Detect which cell encompasses the target text, then output its (x, y) center coordinate. 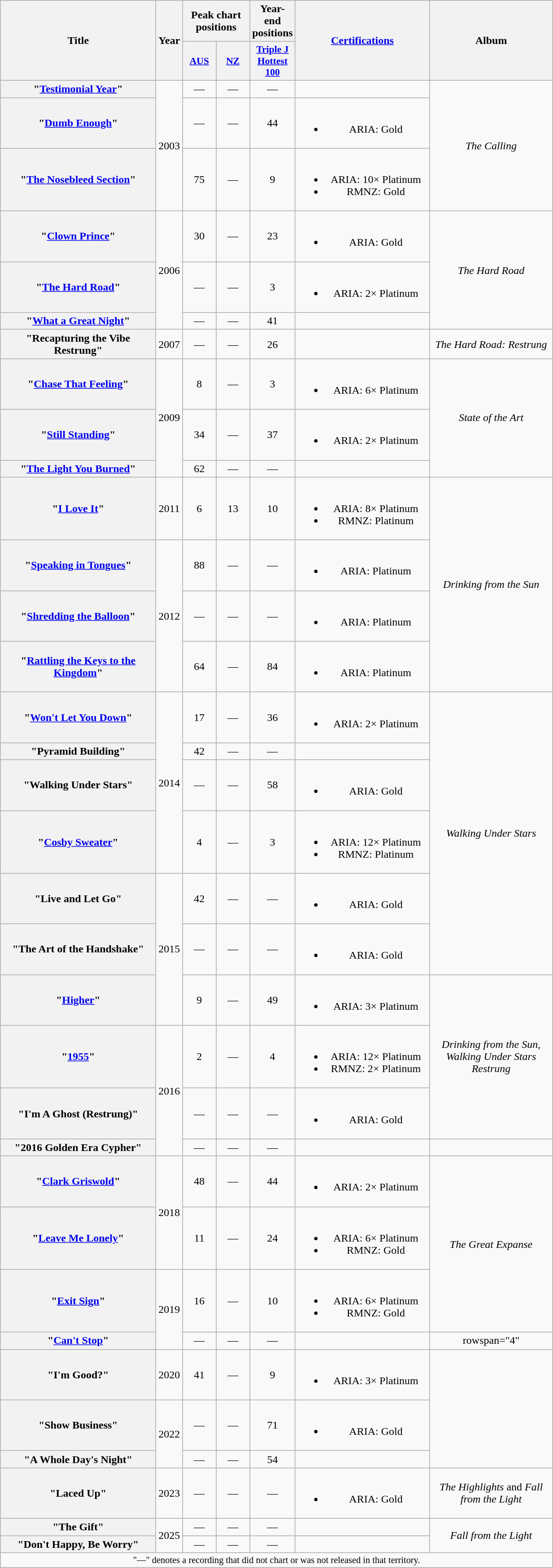
"What a Great Night" (78, 321)
2016 (170, 1090)
"Leave Me Lonely" (78, 1238)
"The Hard Road" (78, 287)
2003 (170, 145)
Fall from the Light (492, 1535)
ARIA: 12× PlatinumRMNZ: Platinum (362, 842)
The Calling (492, 145)
State of the Art (492, 418)
54 (273, 1459)
"Laced Up" (78, 1493)
71 (273, 1425)
2014 (170, 782)
26 (273, 344)
6 (199, 508)
"Shredding the Balloon" (78, 616)
"The Art of the Handshake" (78, 950)
"Show Business" (78, 1425)
"2016 Golden Era Cypher" (78, 1147)
64 (199, 666)
The Hard Road: Restrung (492, 344)
36 (273, 717)
2019 (170, 1309)
2009 (170, 418)
NZ (233, 61)
Drinking from the Sun, Walking Under Stars Restrung (492, 1057)
30 (199, 237)
49 (273, 1000)
Triple JHottest 100 (273, 61)
2018 (170, 1212)
"Won't Let You Down" (78, 717)
2006 (170, 270)
"Walking Under Stars" (78, 785)
48 (199, 1181)
"I Love It" (78, 508)
The Hard Road (492, 270)
17 (199, 717)
"Clark Griswold" (78, 1181)
"Dumb Enough" (78, 123)
"Rattling the Keys to the Kingdom" (78, 666)
"A Whole Day's Night" (78, 1459)
ARIA: 6× Platinum (362, 384)
Album (492, 40)
88 (199, 565)
"Recapturing the Vibe Restrung" (78, 344)
2023 (170, 1493)
"Don't Happy, Be Worry" (78, 1544)
11 (199, 1238)
Walking Under Stars (492, 833)
2025 (170, 1535)
"—" denotes a recording that did not chart or was not released in that territory. (277, 1560)
Drinking from the Sun (492, 585)
23 (273, 237)
"The Light You Burned" (78, 469)
2011 (170, 508)
ARIA: 12× PlatinumRMNZ: 2× Platinum (362, 1057)
2020 (170, 1375)
rowspan="4" (492, 1341)
37 (273, 435)
16 (199, 1301)
Title (78, 40)
75 (199, 180)
Peak chart positions (216, 21)
Year-endpositions (273, 21)
The Highlights and Fall from the Light (492, 1493)
"Can't Stop" (78, 1341)
ARIA: 10× PlatinumRMNZ: Gold (362, 180)
13 (233, 508)
8 (199, 384)
Year (170, 40)
"Exit Sign" (78, 1301)
2012 (170, 616)
"Higher" (78, 1000)
Certifications (362, 40)
"Live and Let Go" (78, 899)
58 (273, 785)
"Pyramid Building" (78, 751)
24 (273, 1238)
"I'm A Ghost (Restrung)" (78, 1114)
AUS (199, 61)
"Clown Prince" (78, 237)
"Still Standing" (78, 435)
2007 (170, 344)
"The Nosebleed Section" (78, 180)
"I'm Good?" (78, 1375)
62 (199, 469)
34 (199, 435)
"Cosby Sweater" (78, 842)
"Testimonial Year" (78, 89)
"Speaking in Tongues" (78, 565)
ARIA: 8× PlatinumRMNZ: Platinum (362, 508)
"1955" (78, 1057)
"Chase That Feeling" (78, 384)
84 (273, 666)
2022 (170, 1434)
2 (199, 1057)
"The Gift" (78, 1527)
The Great Expanse (492, 1244)
2015 (170, 950)
